Return the (x, y) coordinate for the center point of the cell that contains the specified text.  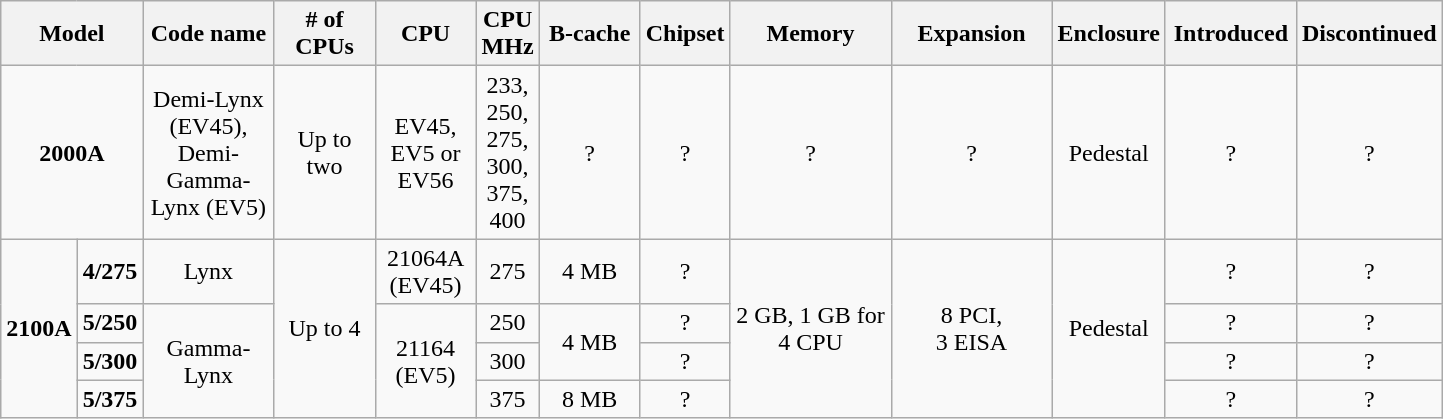
# of CPUs (324, 34)
Code name (208, 34)
8 MB (590, 399)
Gamma-Lynx (208, 361)
2 GB, 1 GB for 4 CPU (810, 328)
B-cache (590, 34)
Memory (810, 34)
Lynx (208, 272)
5/375 (110, 399)
CPU (426, 34)
Up to two (324, 152)
21064A (EV45) (426, 272)
Expansion (972, 34)
Introduced (1230, 34)
21164 (EV5) (426, 361)
275 (508, 272)
375 (508, 399)
300 (508, 361)
5/250 (110, 323)
5/300 (110, 361)
EV45, EV5 or EV56 (426, 152)
250 (508, 323)
CPU MHz (508, 34)
Demi-Lynx (EV45),Demi-Gamma-Lynx (EV5) (208, 152)
4/275 (110, 272)
233, 250, 275, 300, 375, 400 (508, 152)
Model (72, 34)
2000A (72, 152)
2100A (39, 328)
Enclosure (1108, 34)
8 PCI, 3 EISA (972, 328)
Chipset (685, 34)
Discontinued (1369, 34)
Up to 4 (324, 328)
